Find where the given text appears and provide that cell's center as (X, Y) coordinate. 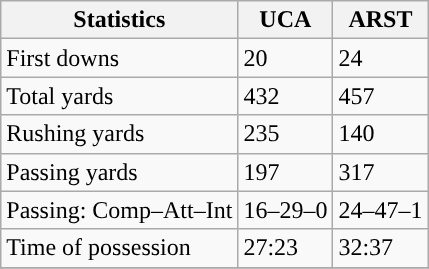
32:37 (380, 248)
16–29–0 (286, 210)
Time of possession (120, 248)
27:23 (286, 248)
20 (286, 58)
457 (380, 96)
Rushing yards (120, 134)
Statistics (120, 20)
197 (286, 172)
First downs (120, 58)
235 (286, 134)
317 (380, 172)
Passing: Comp–Att–Int (120, 210)
24 (380, 58)
432 (286, 96)
ARST (380, 20)
UCA (286, 20)
24–47–1 (380, 210)
Passing yards (120, 172)
Total yards (120, 96)
140 (380, 134)
